Identify which cell holds the provided text, then report its [X, Y] central coordinate. 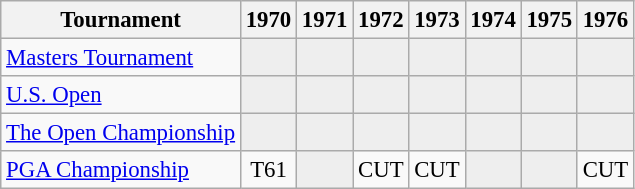
1973 [437, 20]
T61 [268, 170]
Tournament [121, 20]
1975 [549, 20]
1974 [493, 20]
1970 [268, 20]
1976 [605, 20]
Masters Tournament [121, 58]
PGA Championship [121, 170]
U.S. Open [121, 95]
1971 [325, 20]
1972 [381, 20]
The Open Championship [121, 133]
